Provide the [x, y] coordinate of the cell's center where the given text is located.  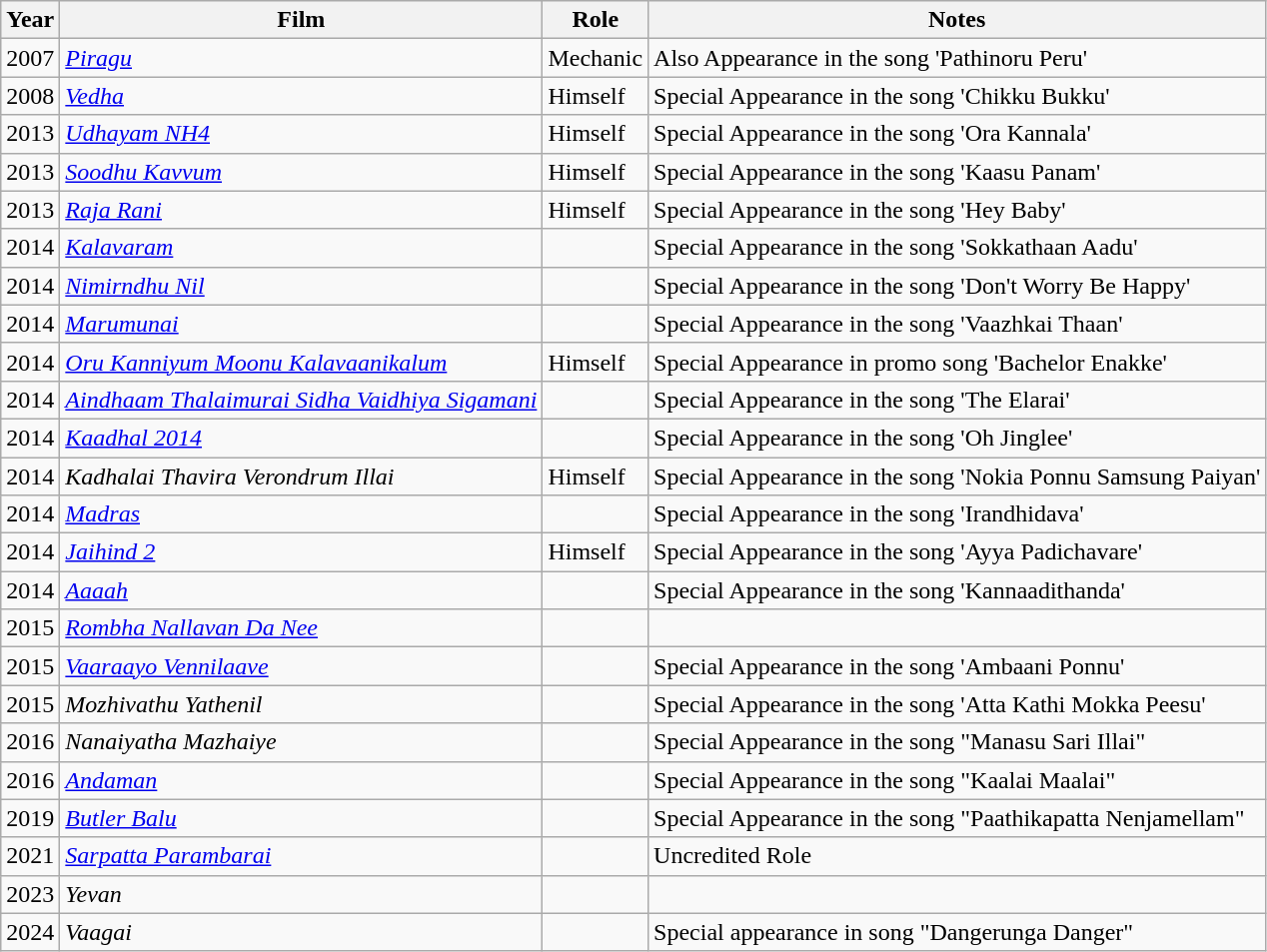
Kaadhal 2014 [302, 438]
2021 [30, 856]
Special Appearance in the song 'The Elarai' [957, 400]
Nanaiyatha Mazhaiye [302, 742]
Special Appearance in the song 'Irandhidava' [957, 514]
Also Appearance in the song 'Pathinoru Peru' [957, 58]
Film [302, 20]
2024 [30, 932]
Mechanic [596, 58]
Yevan [302, 894]
Special Appearance in the song 'Vaazhkai Thaan' [957, 324]
Special Appearance in the song 'Don't Worry Be Happy' [957, 286]
2007 [30, 58]
Madras [302, 514]
Special Appearance in the song 'Oh Jinglee' [957, 438]
Uncredited Role [957, 856]
Kadhalai Thavira Verondrum Illai [302, 476]
Special Appearance in the song 'Sokkathaan Aadu' [957, 248]
Special Appearance in promo song 'Bachelor Enakke' [957, 362]
Soodhu Kavvum [302, 172]
Special Appearance in the song 'Hey Baby' [957, 210]
Vedha [302, 96]
2019 [30, 818]
Special Appearance in the song 'Ayya Padichavare' [957, 552]
Piragu [302, 58]
Year [30, 20]
Vaagai [302, 932]
Special Appearance in the song "Kaalai Maalai" [957, 780]
Aaaah [302, 590]
Nimirndhu Nil [302, 286]
Special Appearance in the song "Manasu Sari Illai" [957, 742]
Special Appearance in the song 'Chikku Bukku' [957, 96]
Special Appearance in the song 'Nokia Ponnu Samsung Paiyan' [957, 476]
Rombha Nallavan Da Nee [302, 628]
Role [596, 20]
Vaaraayo Vennilaave [302, 666]
Jaihind 2 [302, 552]
Special Appearance in the song 'Atta Kathi Mokka Peesu' [957, 704]
Marumunai [302, 324]
Sarpatta Parambarai [302, 856]
Udhayam NH4 [302, 134]
Mozhivathu Yathenil [302, 704]
Oru Kanniyum Moonu Kalavaanikalum [302, 362]
Andaman [302, 780]
Special Appearance in the song 'Ora Kannala' [957, 134]
Aindhaam Thalaimurai Sidha Vaidhiya Sigamani [302, 400]
Butler Balu [302, 818]
Raja Rani [302, 210]
Special Appearance in the song 'Ambaani Ponnu' [957, 666]
Kalavaram [302, 248]
Special appearance in song "Dangerunga Danger" [957, 932]
2008 [30, 96]
Special Appearance in the song 'Kannaadithanda' [957, 590]
Special Appearance in the song 'Kaasu Panam' [957, 172]
Notes [957, 20]
Special Appearance in the song "Paathikapatta Nenjamellam" [957, 818]
2023 [30, 894]
